Detect which cell encompasses the target text, then output its [x, y] center coordinate. 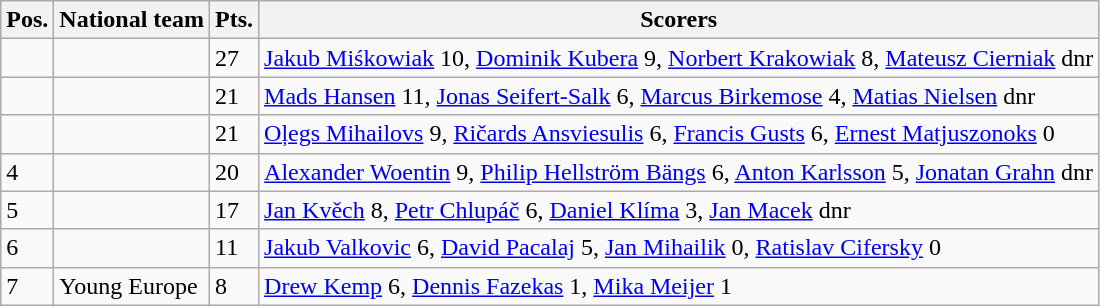
Pts. [234, 20]
Jakub Miśkowiak 10, Dominik Kubera 9, Norbert Krakowiak 8, Mateusz Cierniak dnr [679, 58]
7 [28, 286]
Young Europe [132, 286]
8 [234, 286]
20 [234, 172]
Drew Kemp 6, Dennis Fazekas 1, Mika Meijer 1 [679, 286]
Pos. [28, 20]
4 [28, 172]
National team [132, 20]
Scorers [679, 20]
27 [234, 58]
Alexander Woentin 9, Philip Hellström Bängs 6, Anton Karlsson 5, Jonatan Grahn dnr [679, 172]
6 [28, 248]
17 [234, 210]
Mads Hansen 11, Jonas Seifert-Salk 6, Marcus Birkemose 4, Matias Nielsen dnr [679, 96]
Jan Kvěch 8, Petr Chlupáč 6, Daniel Klíma 3, Jan Macek dnr [679, 210]
Oļegs Mihailovs 9, Ričards Ansviesulis 6, Francis Gusts 6, Ernest Matjuszonoks 0 [679, 134]
11 [234, 248]
5 [28, 210]
Jakub Valkovic 6, David Pacalaj 5, Jan Mihailik 0, Ratislav Cifersky 0 [679, 248]
